Provide the (X, Y) coordinate of the cell's center where the given text is located.  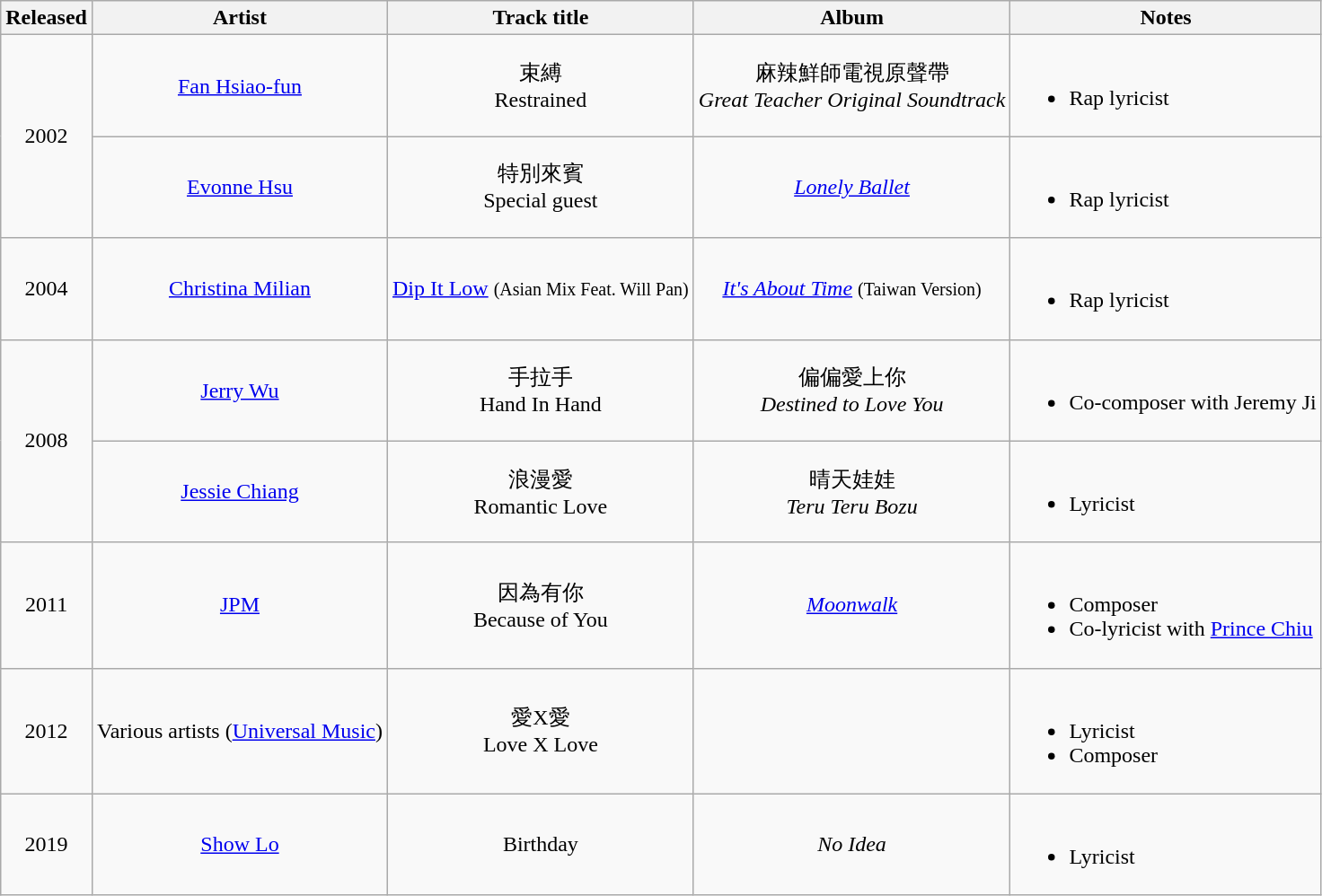
Christina Milian (239, 289)
Co-composer with Jeremy Ji (1166, 390)
Released (47, 18)
Show Lo (239, 844)
Jerry Wu (239, 390)
麻辣鮮師電視原聲帶Great Teacher Original Soundtrack (851, 86)
因為有你Because of You (541, 605)
手拉手Hand In Hand (541, 390)
Birthday (541, 844)
2004 (47, 289)
2019 (47, 844)
Artist (239, 18)
Album (851, 18)
Various artists (Universal Music) (239, 731)
晴天娃娃Teru Teru Bozu (851, 492)
Fan Hsiao-fun (239, 86)
No Idea (851, 844)
偏偏愛上你Destined to Love You (851, 390)
Dip It Low (Asian Mix Feat. Will Pan) (541, 289)
Jessie Chiang (239, 492)
Moonwalk (851, 605)
Evonne Hsu (239, 187)
It's About Time (Taiwan Version) (851, 289)
2012 (47, 731)
愛X愛Love X Love (541, 731)
2008 (47, 441)
Track title (541, 18)
浪漫愛Romantic Love (541, 492)
2002 (47, 136)
Notes (1166, 18)
束縛Restrained (541, 86)
JPM (239, 605)
2011 (47, 605)
ComposerCo-lyricist with Prince Chiu (1166, 605)
特別來賓Special guest (541, 187)
Lonely Ballet (851, 187)
LyricistComposer (1166, 731)
